Provide the [X, Y] coordinate of the cell's center where the given text is located.  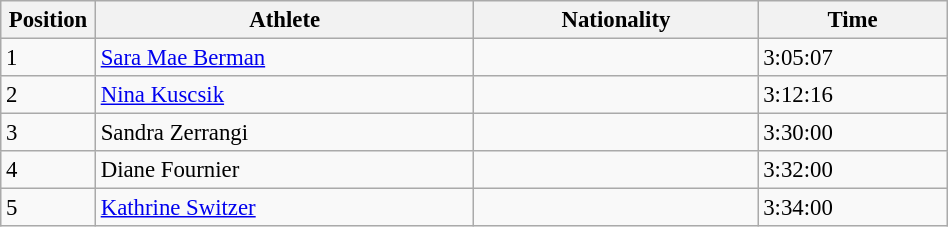
5 [48, 208]
Nina Kuscsik [284, 95]
Position [48, 20]
Diane Fournier [284, 170]
3:32:00 [852, 170]
3:34:00 [852, 208]
Athlete [284, 20]
2 [48, 95]
1 [48, 58]
3:05:07 [852, 58]
Nationality [616, 20]
3:30:00 [852, 133]
Kathrine Switzer [284, 208]
Time [852, 20]
4 [48, 170]
3:12:16 [852, 95]
Sara Mae Berman [284, 58]
Sandra Zerrangi [284, 133]
3 [48, 133]
